Output the (X, Y) coordinate of the center of the cell containing the given text.  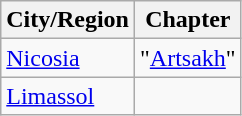
Nicosia (68, 58)
Chapter (188, 20)
City/Region (68, 20)
Limassol (68, 96)
"Artsakh" (188, 58)
